Scan for the cell matching the given text and deliver its (x, y) coordinate at center. 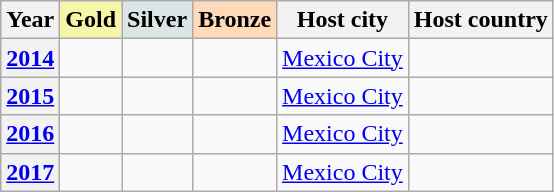
Year (30, 20)
2017 (30, 172)
Silver (158, 20)
Bronze (235, 20)
Host country (480, 20)
2014 (30, 58)
Host city (343, 20)
Gold (91, 20)
2015 (30, 96)
2016 (30, 134)
